Return (x, y) of the center of cell containing provided text 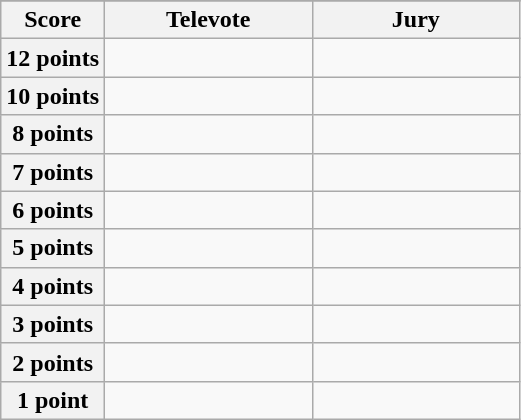
7 points (53, 172)
6 points (53, 210)
Score (53, 20)
Jury (416, 20)
Televote (209, 20)
1 point (53, 400)
4 points (53, 286)
10 points (53, 96)
5 points (53, 248)
2 points (53, 362)
3 points (53, 324)
8 points (53, 134)
12 points (53, 58)
